Identify which cell holds the provided text, then report its (X, Y) central coordinate. 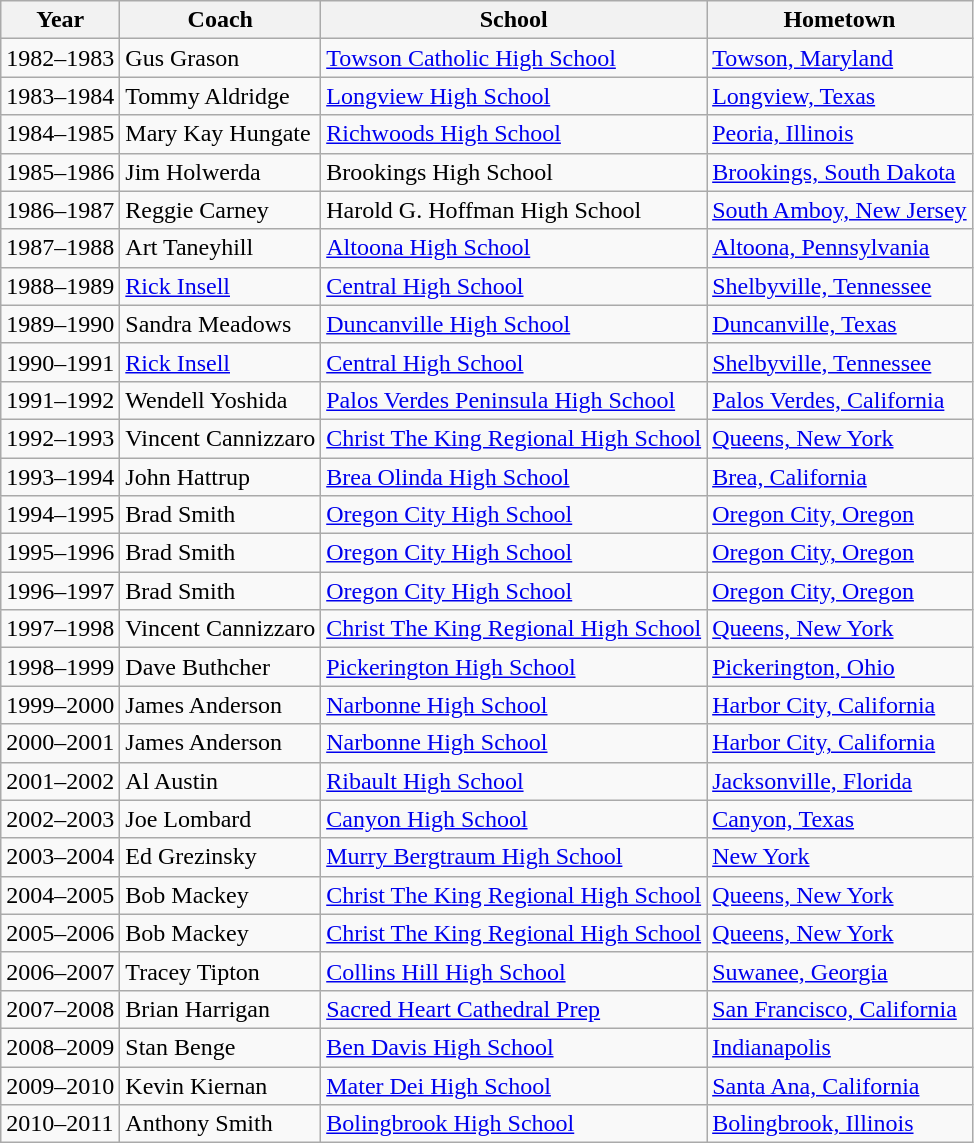
2007–2008 (60, 1009)
Longview, Texas (840, 96)
Canyon High School (514, 819)
1982–1983 (60, 58)
1991–1992 (60, 400)
Hometown (840, 20)
Bolingbrook, Illinois (840, 1124)
Coach (220, 20)
New York (840, 857)
1995–1996 (60, 553)
2006–2007 (60, 971)
Kevin Kiernan (220, 1085)
2000–2001 (60, 743)
1997–1998 (60, 629)
Palos Verdes Peninsula High School (514, 400)
Altoona, Pennsylvania (840, 248)
1989–1990 (60, 324)
Brookings High School (514, 172)
Dave Buthcher (220, 667)
1986–1987 (60, 210)
2003–2004 (60, 857)
Ribault High School (514, 781)
Mater Dei High School (514, 1085)
South Amboy, New Jersey (840, 210)
School (514, 20)
2005–2006 (60, 933)
Pickerington High School (514, 667)
Art Taneyhill (220, 248)
Bolingbrook High School (514, 1124)
Sacred Heart Cathedral Prep (514, 1009)
1988–1989 (60, 286)
Brookings, South Dakota (840, 172)
Jim Holwerda (220, 172)
Sandra Meadows (220, 324)
Pickerington, Ohio (840, 667)
Richwoods High School (514, 134)
1984–1985 (60, 134)
Peoria, Illinois (840, 134)
2009–2010 (60, 1085)
1996–1997 (60, 591)
Ed Grezinsky (220, 857)
Longview High School (514, 96)
Murry Bergtraum High School (514, 857)
Gus Grason (220, 58)
Brea Olinda High School (514, 477)
Towson, Maryland (840, 58)
1983–1984 (60, 96)
Mary Kay Hungate (220, 134)
Altoona High School (514, 248)
1985–1986 (60, 172)
Santa Ana, California (840, 1085)
Duncanville, Texas (840, 324)
Brian Harrigan (220, 1009)
Ben Davis High School (514, 1047)
Tracey Tipton (220, 971)
1998–1999 (60, 667)
San Francisco, California (840, 1009)
Reggie Carney (220, 210)
2010–2011 (60, 1124)
Wendell Yoshida (220, 400)
John Hattrup (220, 477)
Stan Benge (220, 1047)
1987–1988 (60, 248)
Brea, California (840, 477)
2008–2009 (60, 1047)
Collins Hill High School (514, 971)
Joe Lombard (220, 819)
Year (60, 20)
Jacksonville, Florida (840, 781)
2001–2002 (60, 781)
Anthony Smith (220, 1124)
Towson Catholic High School (514, 58)
Palos Verdes, California (840, 400)
Harold G. Hoffman High School (514, 210)
1990–1991 (60, 362)
2002–2003 (60, 819)
Canyon, Texas (840, 819)
1999–2000 (60, 705)
Suwanee, Georgia (840, 971)
Tommy Aldridge (220, 96)
Duncanville High School (514, 324)
Al Austin (220, 781)
1992–1993 (60, 438)
1993–1994 (60, 477)
2004–2005 (60, 895)
Indianapolis (840, 1047)
1994–1995 (60, 515)
